Determine the [x, y] coordinate at the center of the cell enclosing the given text.  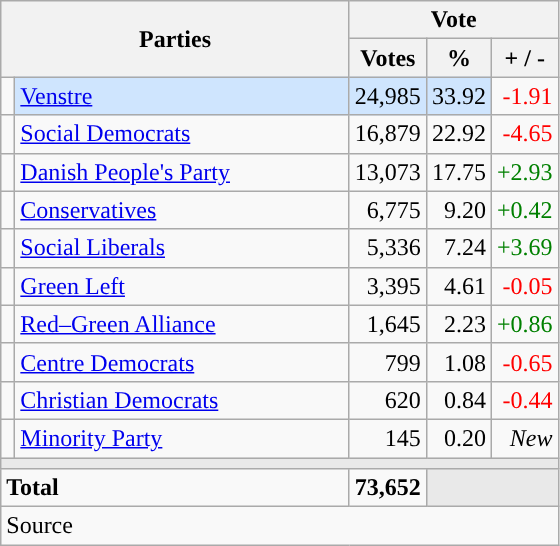
Social Liberals [182, 248]
-0.44 [524, 400]
9.20 [458, 210]
+0.86 [524, 324]
17.75 [458, 172]
Vote [454, 20]
24,985 [388, 96]
-0.65 [524, 362]
+0.42 [524, 210]
Danish People's Party [182, 172]
Total [176, 488]
3,395 [388, 286]
7.24 [458, 248]
+ / - [524, 58]
2.23 [458, 324]
Source [280, 526]
1.08 [458, 362]
22.92 [458, 134]
0.84 [458, 400]
Votes [388, 58]
Christian Democrats [182, 400]
Social Democrats [182, 134]
+3.69 [524, 248]
-4.65 [524, 134]
0.20 [458, 438]
4.61 [458, 286]
Conservatives [182, 210]
13,073 [388, 172]
73,652 [388, 488]
5,336 [388, 248]
New [524, 438]
33.92 [458, 96]
Venstre [182, 96]
Parties [176, 39]
16,879 [388, 134]
Red–Green Alliance [182, 324]
% [458, 58]
Minority Party [182, 438]
-0.05 [524, 286]
145 [388, 438]
Green Left [182, 286]
620 [388, 400]
Centre Democrats [182, 362]
6,775 [388, 210]
1,645 [388, 324]
799 [388, 362]
+2.93 [524, 172]
-1.91 [524, 96]
